Scan for the cell matching the given text and deliver its (X, Y) coordinate at center. 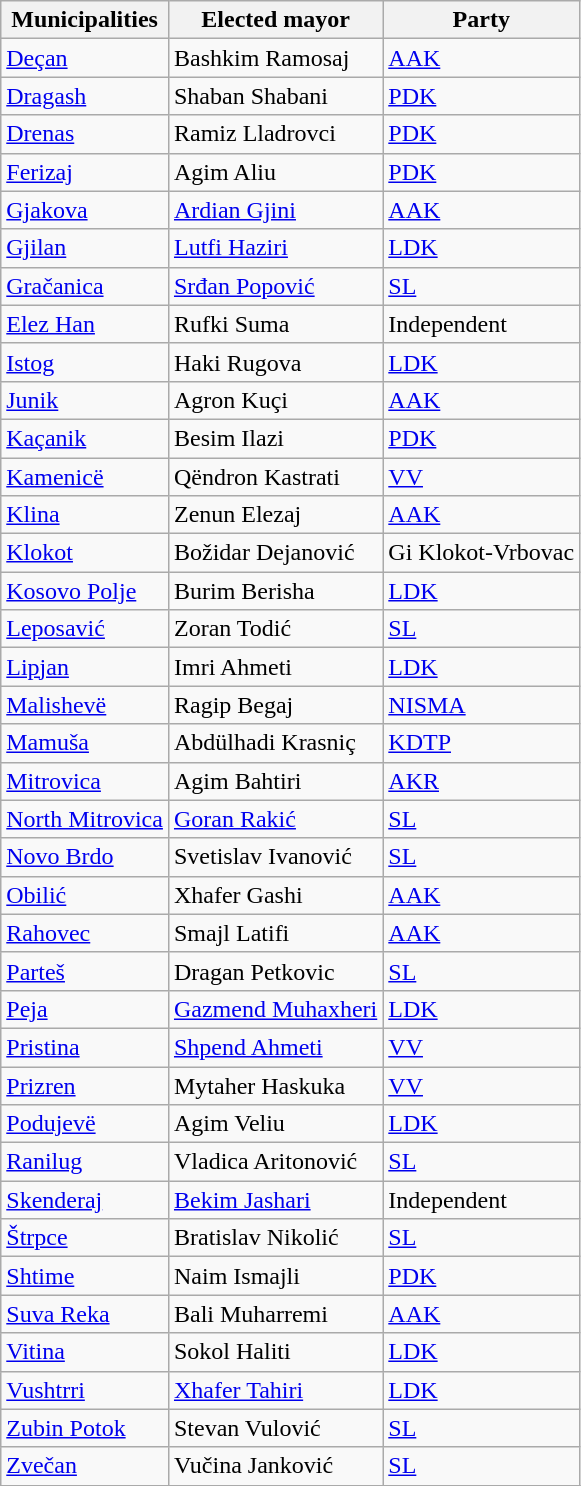
Dragan Petkovic (275, 971)
Agron Kuçi (275, 400)
Bali Muharremi (275, 1314)
Srđan Popović (275, 286)
Mitrovica (85, 781)
Klina (85, 515)
Party (482, 20)
Vladica Aritonović (275, 1162)
Sokol Haliti (275, 1352)
Agim Bahtiri (275, 781)
Haki Rugova (275, 362)
Leposavić (85, 629)
Ardian Gjini (275, 210)
Zvečan (85, 1466)
Parteš (85, 971)
Suva Reka (85, 1314)
Xhafer Gashi (275, 895)
Skenderaj (85, 1200)
Vučina Janković (275, 1466)
Agim Veliu (275, 1124)
Gazmend Muhaxheri (275, 1009)
Stevan Vulović (275, 1428)
Agim Aliu (275, 172)
Burim Berisha (275, 591)
Štrpce (85, 1238)
Imri Ahmeti (275, 667)
KDTP (482, 743)
Božidar Dejanović (275, 553)
Kaçanik (85, 438)
Prizren (85, 1085)
Elez Han (85, 324)
Bashkim Ramosaj (275, 58)
Kamenicë (85, 477)
Gračanica (85, 286)
Deçan (85, 58)
Pristina (85, 1047)
Gjakova (85, 210)
Shaban Shabani (275, 96)
Mytaher Haskuka (275, 1085)
Rufki Suma (275, 324)
AKR (482, 781)
Ramiz Lladrovci (275, 134)
Klokot (85, 553)
Abdülhadi Krasniç (275, 743)
Vushtrri (85, 1390)
Municipalities (85, 20)
Vitina (85, 1352)
Istog (85, 362)
Zoran Todić (275, 629)
Podujevë (85, 1124)
Svetislav Ivanović (275, 857)
Malishevë (85, 705)
Junik (85, 400)
Besim Ilazi (275, 438)
Bratislav Nikolić (275, 1238)
Ragip Begaj (275, 705)
Mamuša (85, 743)
Gi Klokot-Vrbovac (482, 553)
Gjilan (85, 248)
Goran Rakić (275, 819)
Zenun Elezaj (275, 515)
Shtime (85, 1276)
Dragash (85, 96)
Lutfi Haziri (275, 248)
Peja (85, 1009)
Rahovec (85, 933)
Ferizaj (85, 172)
Drenas (85, 134)
Obilić (85, 895)
Qëndron Kastrati (275, 477)
Lipjan (85, 667)
Xhafer Tahiri (275, 1390)
Zubin Potok (85, 1428)
Smajl Latifi (275, 933)
Naim Ismajli (275, 1276)
Shpend Ahmeti (275, 1047)
Bekim Jashari (275, 1200)
Elected mayor (275, 20)
Novo Brdo (85, 857)
Ranilug (85, 1162)
NISMA (482, 705)
North Mitrovica (85, 819)
Kosovo Polje (85, 591)
